Find where the given text appears and provide that cell's center as [X, Y] coordinate. 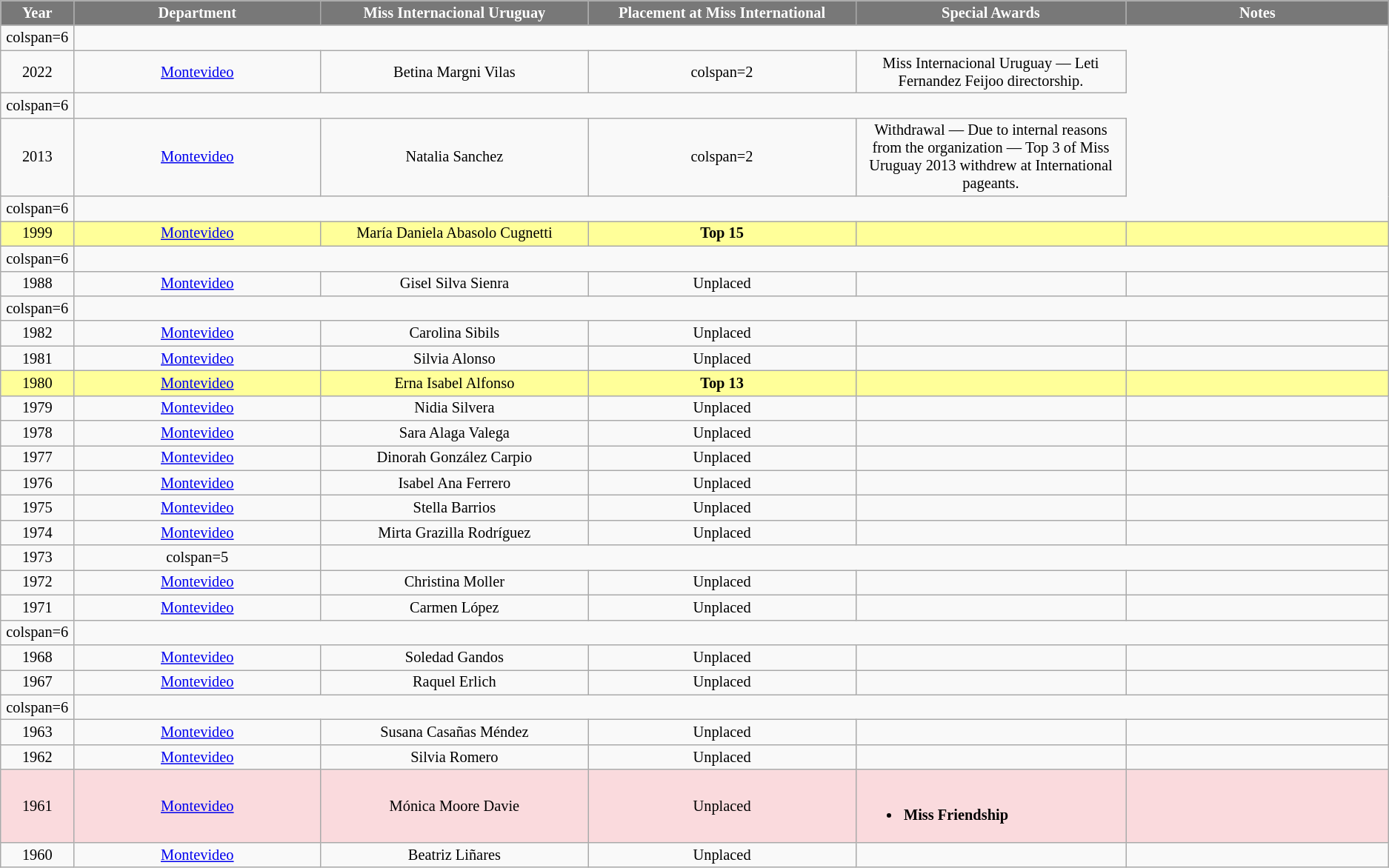
1974 [37, 533]
Miss Internacional Uruguay — Leti Fernandez Feijoo directorship. [991, 72]
Gisel Silva Sienra [455, 284]
1982 [37, 333]
Raquel Erlich [455, 682]
2013 [37, 157]
Natalia Sanchez [455, 157]
Notes [1258, 13]
Nidia Silvera [455, 408]
1999 [37, 233]
Mirta Grazilla Rodríguez [455, 533]
Year [37, 13]
Silvia Romero [455, 757]
Isabel Ana Ferrero [455, 483]
Dinorah González Carpio [455, 458]
1962 [37, 757]
Christina Moller [455, 582]
2022 [37, 72]
1978 [37, 433]
Miss Friendship [991, 806]
1977 [37, 458]
Withdrawal — Due to internal reasons from the organization — Top 3 of Miss Uruguay 2013 withdrew at International pageants. [991, 157]
1968 [37, 657]
1988 [37, 284]
Carmen López [455, 607]
1961 [37, 806]
Carolina Sibils [455, 333]
Mónica Moore Davie [455, 806]
1976 [37, 483]
Top 13 [722, 383]
Betina Margni Vilas [455, 72]
1973 [37, 558]
Susana Casañas Méndez [455, 732]
1979 [37, 408]
1967 [37, 682]
1972 [37, 582]
1975 [37, 507]
Special Awards [991, 13]
1963 [37, 732]
Miss Internacional Uruguay [455, 13]
1980 [37, 383]
Department [197, 13]
Silvia Alonso [455, 358]
Soledad Gandos [455, 657]
Top 15 [722, 233]
1960 [37, 855]
María Daniela Abasolo Cugnetti [455, 233]
Erna Isabel Alfonso [455, 383]
colspan=5 [197, 558]
1971 [37, 607]
Stella Barrios [455, 507]
1981 [37, 358]
Sara Alaga Valega [455, 433]
Placement at Miss International [722, 13]
Beatriz Liñares [455, 855]
